Return (x, y) of the center of cell containing provided text 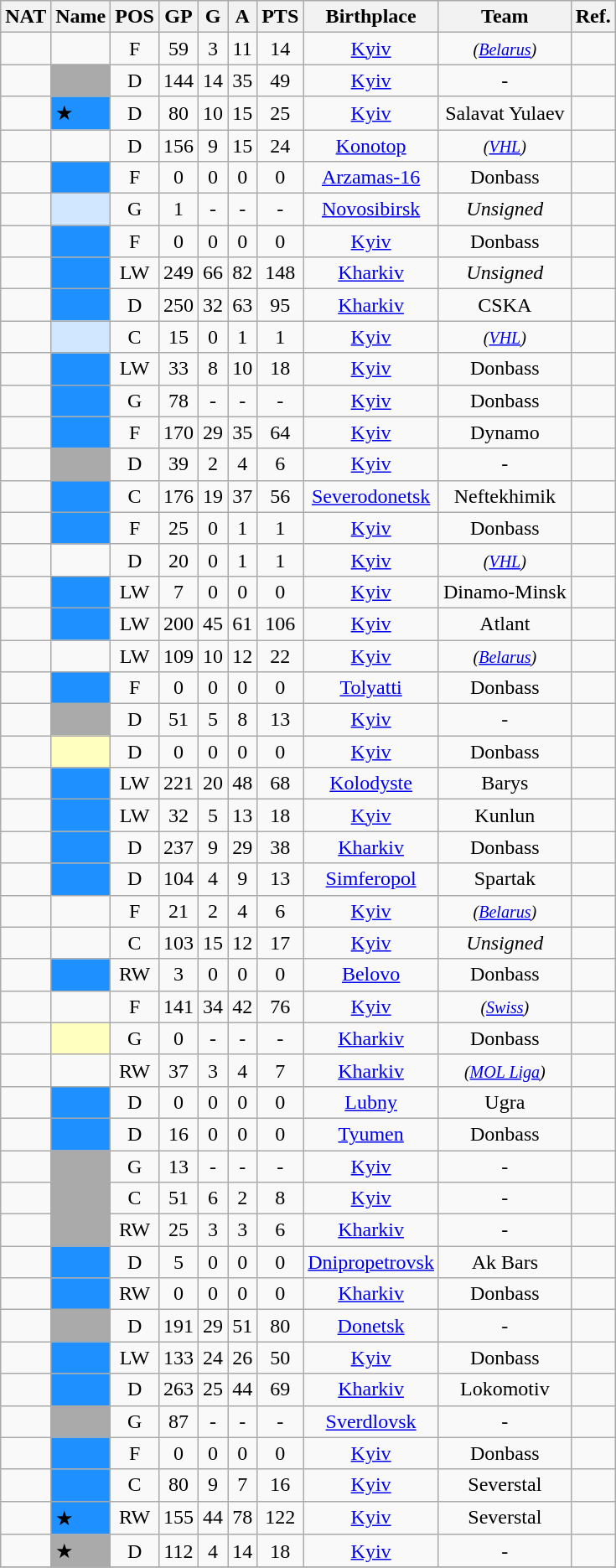
CSKA (505, 305)
Barys (505, 784)
109 (178, 656)
11 (243, 49)
Simferopol (371, 879)
38 (280, 847)
221 (178, 784)
263 (178, 1389)
NAT (26, 17)
87 (178, 1421)
19 (213, 496)
76 (280, 1007)
Tolyatti (371, 688)
17 (280, 943)
122 (280, 1518)
Spartak (505, 879)
Tyumen (371, 1134)
69 (280, 1389)
103 (178, 943)
170 (178, 432)
112 (178, 1551)
155 (178, 1518)
64 (280, 432)
63 (243, 305)
144 (178, 80)
Konotop (371, 145)
200 (178, 624)
Birthplace (371, 17)
Severodonetsk (371, 496)
Atlant (505, 624)
Lokomotiv (505, 1389)
237 (178, 847)
82 (243, 273)
33 (178, 369)
Name (80, 17)
Donetsk (371, 1326)
39 (178, 464)
156 (178, 145)
59 (178, 49)
106 (280, 624)
250 (178, 305)
49 (280, 80)
POS (135, 17)
42 (243, 1007)
Lubny (371, 1102)
Kolodyste (371, 784)
A (243, 17)
191 (178, 1326)
61 (243, 624)
133 (178, 1358)
22 (280, 656)
Novosibirsk (371, 210)
34 (213, 1007)
Belovo (371, 975)
104 (178, 879)
48 (243, 784)
Salavat Yulaev (505, 113)
26 (243, 1358)
Ak Bars (505, 1262)
Arzamas-16 (371, 178)
Neftekhimik (505, 496)
45 (213, 624)
(Swiss) (505, 1007)
95 (280, 305)
Team (505, 17)
68 (280, 784)
Dinamo-Minsk (505, 592)
249 (178, 273)
176 (178, 496)
50 (280, 1358)
Dynamo (505, 432)
56 (280, 496)
141 (178, 1007)
148 (280, 273)
Ugra (505, 1102)
GP (178, 17)
(MOL Liga) (505, 1070)
66 (213, 273)
21 (178, 911)
PTS (280, 17)
Dnipropetrovsk (371, 1262)
Kunlun (505, 815)
Sverdlovsk (371, 1421)
Ref. (593, 17)
